Return [X, Y] of the center of cell containing provided text 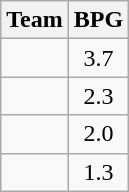
2.3 [98, 96]
Team [35, 20]
3.7 [98, 58]
2.0 [98, 134]
BPG [98, 20]
1.3 [98, 172]
